Find where the given text appears and provide that cell's center as [x, y] coordinate. 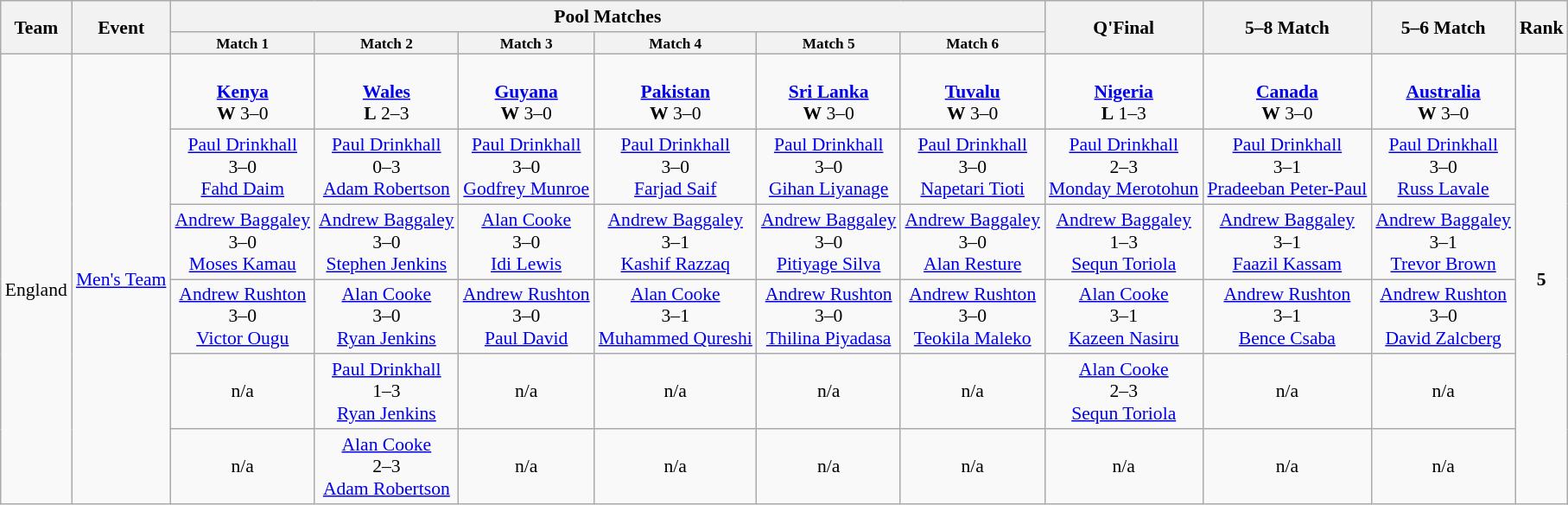
Sri Lanka W 3–0 [829, 92]
Andrew Rushton 3–0Victor Ougu [242, 316]
Paul Drinkhall 3–0Farjad Saif [676, 168]
Andrew Rushton 3–0Teokila Maleko [973, 316]
Alan Cooke2–3Adam Robertson [387, 467]
Kenya W 3–0 [242, 92]
Paul Drinkhall 3–0Napetari Tioti [973, 168]
Tuvalu W 3–0 [973, 92]
Paul Drinkhall 3–0Gihan Liyanage [829, 168]
Wales L 2–3 [387, 92]
Match 1 [242, 43]
Match 5 [829, 43]
Match 6 [973, 43]
Andrew Baggaley 3–0Alan Resture [973, 242]
Nigeria L 1–3 [1123, 92]
Guyana W 3–0 [527, 92]
Andrew Rushton 3–0Thilina Piyadasa [829, 316]
Andrew Baggaley 3–0Pitiyage Silva [829, 242]
Andrew Baggaley 3–0Moses Kamau [242, 242]
Andrew Baggaley 3–1Kashif Razzaq [676, 242]
Paul Drinkhall 3–0Fahd Daim [242, 168]
Andrew Baggaley 1–3Sequn Toriola [1123, 242]
Rank [1541, 28]
5–6 Match [1443, 28]
Pool Matches [607, 16]
Alan Cooke3–0Idi Lewis [527, 242]
Event [121, 28]
Andrew Rushton 3–0David Zalcberg [1443, 316]
England [36, 279]
Pakistan W 3–0 [676, 92]
Alan Cooke 2–3Sequn Toriola [1123, 393]
Alan Cooke3–1Muhammed Qureshi [676, 316]
Match 2 [387, 43]
Andrew Baggaley 3–0Stephen Jenkins [387, 242]
Andrew Baggaley 3–1Trevor Brown [1443, 242]
Alan Cooke 3–0Ryan Jenkins [387, 316]
Paul Drinkhall1–3Ryan Jenkins [387, 393]
Q'Final [1123, 28]
5–8 Match [1287, 28]
Andrew Baggaley 3–1Faazil Kassam [1287, 242]
5 [1541, 279]
Paul Drinkhall 2–3Monday Merotohun [1123, 168]
Team [36, 28]
Australia W 3–0 [1443, 92]
Men's Team [121, 279]
Andrew Rushton 3–1Bence Csaba [1287, 316]
Paul Drinkhall 0–3Adam Robertson [387, 168]
Paul Drinkhall 3–0Russ Lavale [1443, 168]
Match 3 [527, 43]
Alan Cooke3–1Kazeen Nasiru [1123, 316]
Andrew Rushton 3–0Paul David [527, 316]
Paul Drinkhall 3–1Pradeeban Peter-Paul [1287, 168]
Paul Drinkhall 3–0Godfrey Munroe [527, 168]
Canada W 3–0 [1287, 92]
Match 4 [676, 43]
